Pinpoint the cell where the given text exists, returning its [x, y] midpoint coordinate. 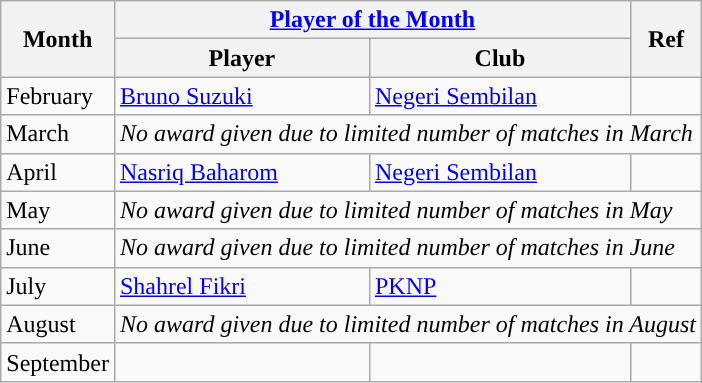
No award given due to limited number of matches in May [408, 210]
Player [242, 58]
Ref [666, 39]
Player of the Month [372, 20]
September [58, 362]
April [58, 172]
No award given due to limited number of matches in August [408, 324]
Club [500, 58]
No award given due to limited number of matches in March [408, 134]
July [58, 286]
No award given due to limited number of matches in June [408, 248]
Nasriq Baharom [242, 172]
PKNP [500, 286]
March [58, 134]
August [58, 324]
Shahrel Fikri [242, 286]
June [58, 248]
Month [58, 39]
May [58, 210]
Bruno Suzuki [242, 96]
February [58, 96]
